Find where the given text appears and provide that cell's center as [X, Y] coordinate. 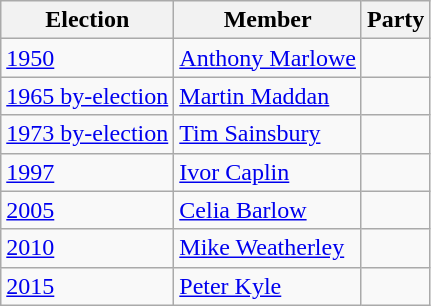
Peter Kyle [268, 286]
Election [88, 20]
Martin Maddan [268, 96]
2010 [88, 248]
Party [395, 20]
Tim Sainsbury [268, 134]
1973 by-election [88, 134]
2015 [88, 286]
1965 by-election [88, 96]
2005 [88, 210]
1997 [88, 172]
Anthony Marlowe [268, 58]
1950 [88, 58]
Celia Barlow [268, 210]
Mike Weatherley [268, 248]
Member [268, 20]
Ivor Caplin [268, 172]
